Identify which cell holds the provided text, then report its [X, Y] central coordinate. 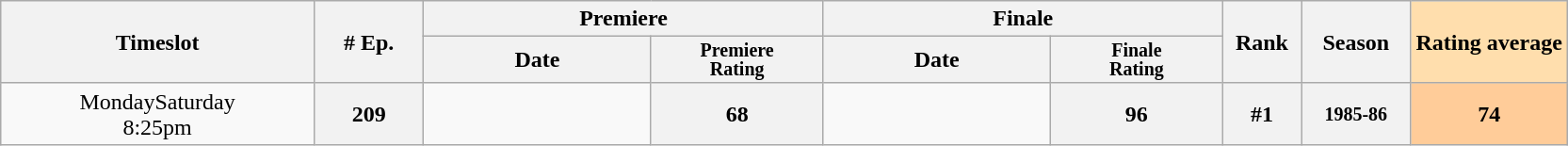
Rating average [1489, 42]
#1 [1262, 113]
209 [368, 113]
1985-86 [1356, 113]
Finale [1023, 19]
68 [736, 113]
PremiereRating [736, 60]
Season [1356, 42]
MondaySaturday8:25pm [158, 113]
74 [1489, 113]
# Ep. [368, 42]
96 [1136, 113]
Premiere [623, 19]
Timeslot [158, 42]
FinaleRating [1136, 60]
Rank [1262, 42]
